Determine the (x, y) coordinate at the center of the cell enclosing the given text.  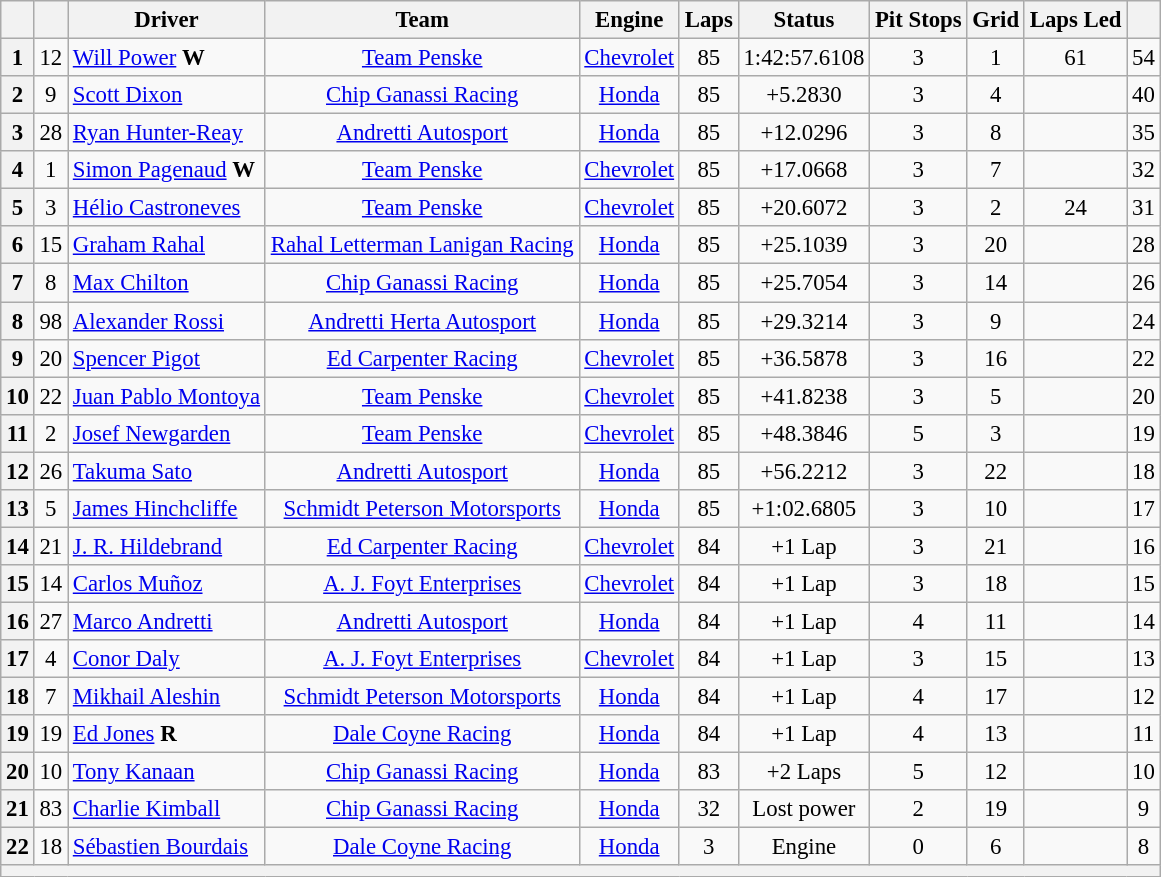
Scott Dixon (167, 95)
Charlie Kimball (167, 809)
31 (1144, 208)
0 (918, 847)
Conor Daly (167, 659)
98 (50, 321)
Laps Led (1075, 20)
Alexander Rossi (167, 321)
Will Power W (167, 58)
27 (50, 621)
+17.0668 (804, 170)
+2 Laps (804, 772)
1:42:57.6108 (804, 58)
Takuma Sato (167, 471)
+56.2212 (804, 471)
J. R. Hildebrand (167, 546)
+12.0296 (804, 133)
Team (422, 20)
James Hinchcliffe (167, 509)
Mikhail Aleshin (167, 697)
Sébastien Bourdais (167, 847)
Carlos Muñoz (167, 584)
+1:02.6805 (804, 509)
Tony Kanaan (167, 772)
Marco Andretti (167, 621)
Pit Stops (918, 20)
+25.1039 (804, 245)
+25.7054 (804, 283)
61 (1075, 58)
Max Chilton (167, 283)
Hélio Castroneves (167, 208)
Driver (167, 20)
+36.5878 (804, 358)
Ryan Hunter-Reay (167, 133)
Ed Jones R (167, 734)
35 (1144, 133)
Status (804, 20)
Lost power (804, 809)
Andretti Herta Autosport (422, 321)
Graham Rahal (167, 245)
Rahal Letterman Lanigan Racing (422, 245)
54 (1144, 58)
+5.2830 (804, 95)
Spencer Pigot (167, 358)
+20.6072 (804, 208)
40 (1144, 95)
Laps (708, 20)
Grid (996, 20)
Juan Pablo Montoya (167, 396)
Josef Newgarden (167, 433)
Simon Pagenaud W (167, 170)
+29.3214 (804, 321)
+48.3846 (804, 433)
+41.8238 (804, 396)
